Capture the cell that displays the provided text and extract its [X, Y] central coordinate. 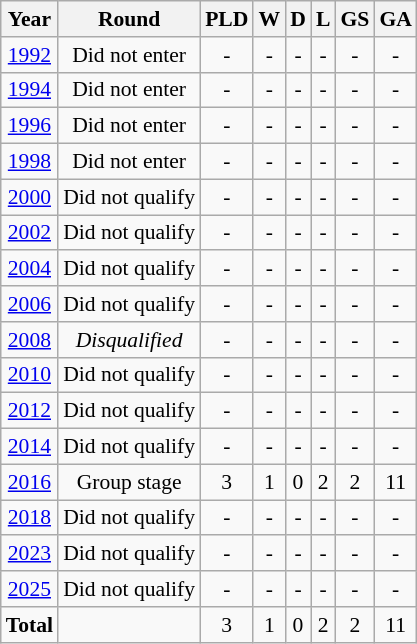
D [298, 19]
2012 [30, 411]
1996 [30, 126]
L [324, 19]
Total [30, 625]
2004 [30, 269]
1992 [30, 55]
2002 [30, 233]
2016 [30, 482]
PLD [226, 19]
2018 [30, 518]
Round [129, 19]
1994 [30, 90]
W [269, 19]
2025 [30, 589]
2010 [30, 375]
2000 [30, 197]
2006 [30, 304]
1998 [30, 162]
Year [30, 19]
GA [396, 19]
Group stage [129, 482]
2014 [30, 447]
Disqualified [129, 340]
GS [354, 19]
2023 [30, 554]
2008 [30, 340]
